From the cell containing the given text, extract its center point as [X, Y] coordinate. 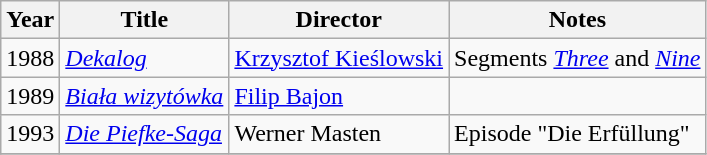
Filip Bajon [339, 96]
Notes [578, 20]
Segments Three and Nine [578, 58]
Title [144, 20]
1993 [30, 134]
1989 [30, 96]
Werner Masten [339, 134]
Die Piefke-Saga [144, 134]
Dekalog [144, 58]
Director [339, 20]
Year [30, 20]
Episode "Die Erfüllung" [578, 134]
Biała wizytówka [144, 96]
1988 [30, 58]
Krzysztof Kieślowski [339, 58]
